Scan for the cell matching the given text and deliver its (x, y) coordinate at center. 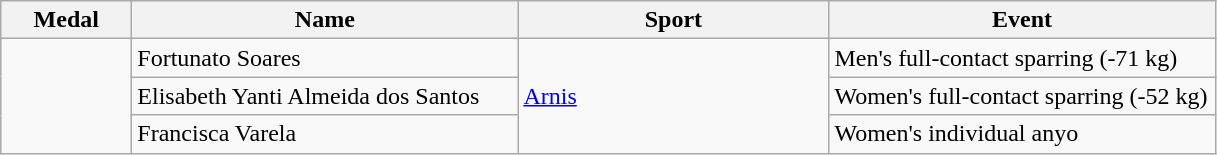
Medal (66, 20)
Event (1022, 20)
Name (325, 20)
Sport (674, 20)
Fortunato Soares (325, 58)
Women's individual anyo (1022, 134)
Arnis (674, 96)
Francisca Varela (325, 134)
Men's full-contact sparring (-71 kg) (1022, 58)
Women's full-contact sparring (-52 kg) (1022, 96)
Elisabeth Yanti Almeida dos Santos (325, 96)
